For the text-containing cell, return its midpoint in (X, Y) coordinate format. 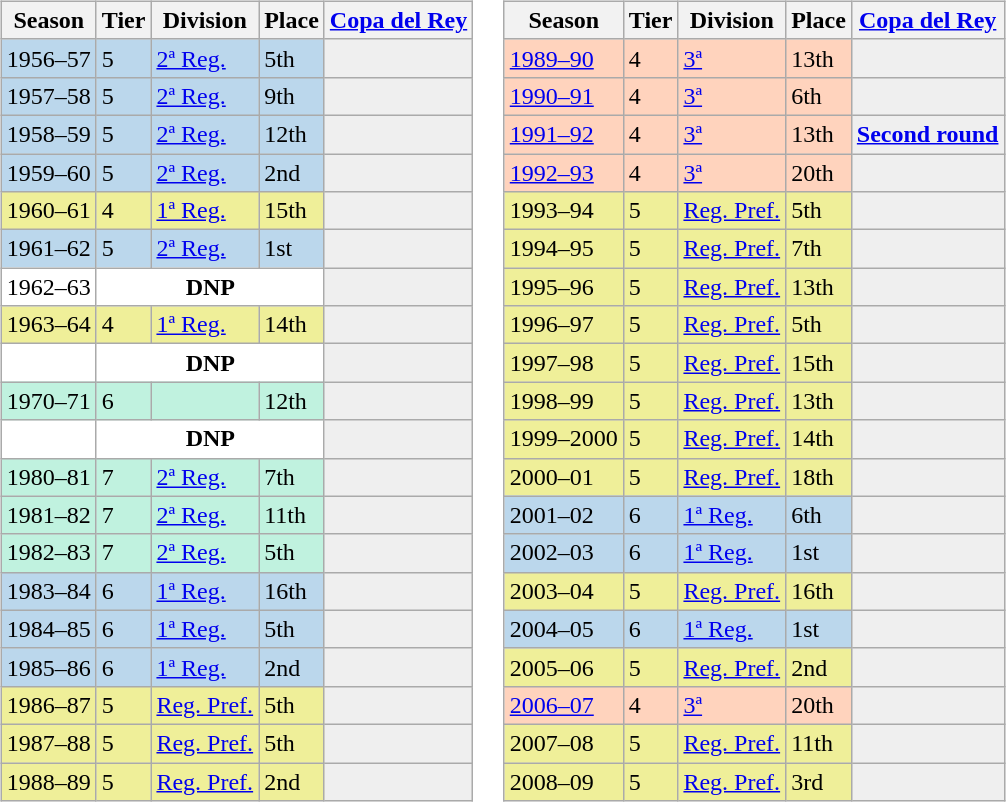
1984–85 (48, 629)
1994–95 (564, 249)
1992–93 (564, 173)
18th (819, 477)
1998–99 (564, 401)
1956–57 (48, 58)
1959–60 (48, 173)
2005–06 (564, 667)
1996–97 (564, 325)
1995–96 (564, 287)
2004–05 (564, 629)
Second round (928, 134)
1986–87 (48, 705)
1993–94 (564, 211)
2001–02 (564, 515)
1980–81 (48, 477)
2007–08 (564, 743)
1961–62 (48, 249)
3rd (819, 781)
1989–90 (564, 58)
2002–03 (564, 553)
1983–84 (48, 591)
9th (292, 96)
1985–86 (48, 667)
1987–88 (48, 743)
1957–58 (48, 96)
1962–63 (48, 287)
1991–92 (564, 134)
1970–71 (48, 401)
1988–89 (48, 781)
2003–04 (564, 591)
1958–59 (48, 134)
1997–98 (564, 363)
1999–2000 (564, 439)
1981–82 (48, 515)
1982–83 (48, 553)
2008–09 (564, 781)
1990–91 (564, 96)
2006–07 (564, 705)
1960–61 (48, 211)
2000–01 (564, 477)
1963–64 (48, 325)
